Search for the cell housing the specified text and yield its [X, Y] center coordinate. 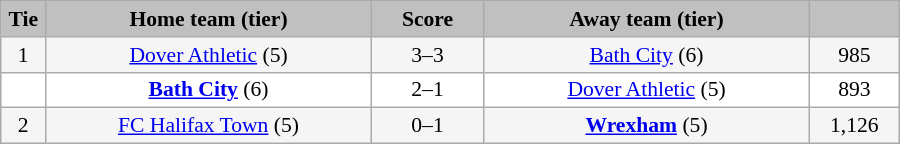
0–1 [427, 126]
3–3 [427, 55]
Score [427, 19]
2–1 [427, 90]
985 [854, 55]
Wrexham (5) [647, 126]
Tie [24, 19]
Away team (tier) [647, 19]
893 [854, 90]
1,126 [854, 126]
2 [24, 126]
FC Halifax Town (5) [209, 126]
1 [24, 55]
Home team (tier) [209, 19]
